Identify which cell holds the provided text, then report its (x, y) central coordinate. 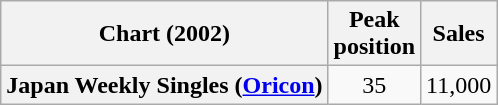
Chart (2002) (164, 34)
35 (374, 85)
Japan Weekly Singles (Oricon) (164, 85)
Peakposition (374, 34)
11,000 (459, 85)
Sales (459, 34)
